Find where the given text appears and provide that cell's center as [x, y] coordinate. 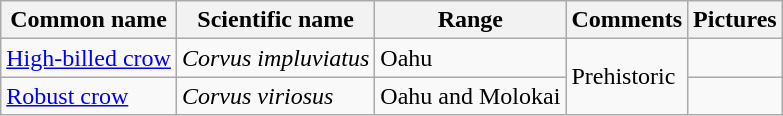
Corvus viriosus [275, 96]
Oahu [470, 58]
Prehistoric [627, 77]
Robust crow [89, 96]
Pictures [736, 20]
High-billed crow [89, 58]
Corvus impluviatus [275, 58]
Oahu and Molokai [470, 96]
Scientific name [275, 20]
Range [470, 20]
Comments [627, 20]
Common name [89, 20]
